Capture the cell that displays the provided text and extract its (X, Y) central coordinate. 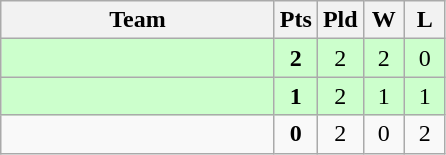
Pts (296, 20)
Team (138, 20)
W (384, 20)
L (424, 20)
Pld (340, 20)
